From the cell containing the given text, extract its center point as (x, y) coordinate. 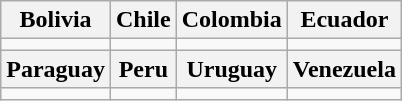
Uruguay (232, 69)
Ecuador (344, 20)
Venezuela (344, 69)
Chile (143, 20)
Bolivia (56, 20)
Peru (143, 69)
Colombia (232, 20)
Paraguay (56, 69)
